For the text-containing cell, return its midpoint in [X, Y] coordinate format. 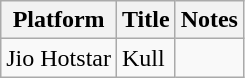
Kull [146, 58]
Notes [209, 20]
Jio Hotstar [59, 58]
Title [146, 20]
Platform [59, 20]
